For the text-containing cell, return its midpoint in (x, y) coordinate format. 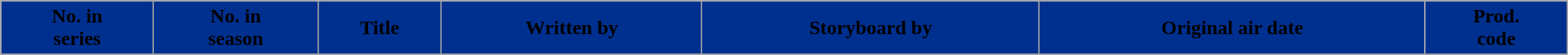
Title (380, 28)
Written by (572, 28)
No. inseason (237, 28)
Storyboard by (871, 28)
No. inseries (78, 28)
Original air date (1232, 28)
Prod.code (1496, 28)
